Return the (x, y) coordinate for the center point of the cell that contains the specified text.  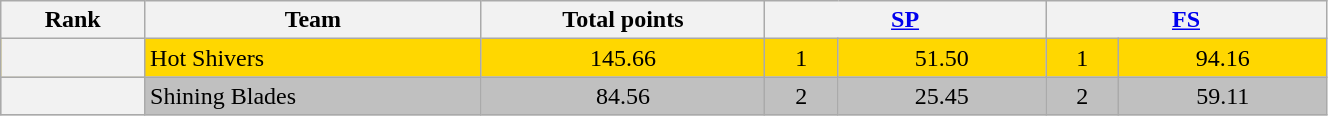
Team (314, 20)
84.56 (622, 96)
FS (1186, 20)
25.45 (942, 96)
59.11 (1222, 96)
Hot Shivers (314, 58)
Shining Blades (314, 96)
94.16 (1222, 58)
Rank (73, 20)
Total points (622, 20)
145.66 (622, 58)
SP (906, 20)
51.50 (942, 58)
